From the cell containing the given text, extract its center point as [x, y] coordinate. 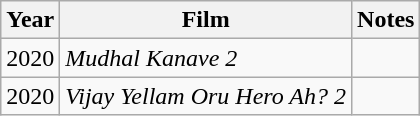
Notes [386, 20]
Year [30, 20]
Film [206, 20]
Vijay Yellam Oru Hero Ah? 2 [206, 96]
Mudhal Kanave 2 [206, 58]
